Return [x, y] of the center of cell containing provided text 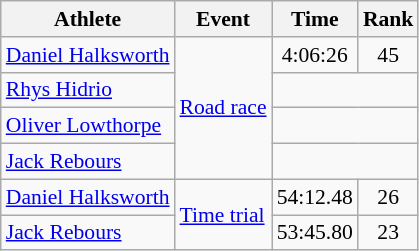
4:06:26 [315, 55]
23 [388, 233]
Athlete [88, 19]
Time [315, 19]
Rhys Hidrio [88, 90]
Oliver Lowthorpe [88, 126]
Event [224, 19]
53:45.80 [315, 233]
Road race [224, 108]
Time trial [224, 214]
Rank [388, 19]
26 [388, 197]
54:12.48 [315, 197]
45 [388, 55]
